Search for the cell housing the specified text and yield its [X, Y] center coordinate. 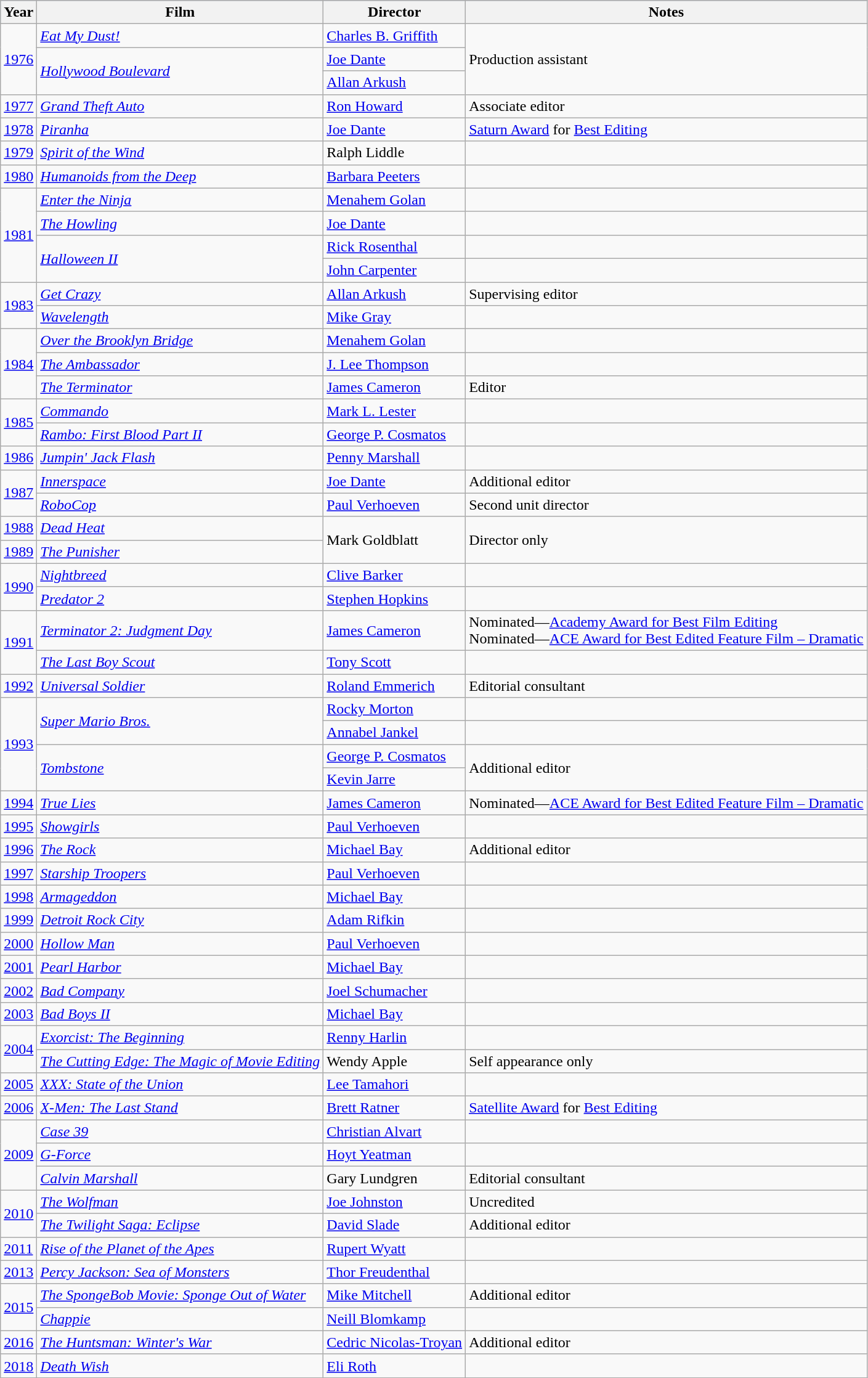
2015 [18, 1307]
1989 [18, 552]
Nominated—ACE Award for Best Edited Feature Film – Dramatic [667, 803]
The Wolfman [180, 1202]
Detroit Rock City [180, 920]
Pearl Harbor [180, 967]
1998 [18, 897]
Notes [667, 12]
Wavelength [180, 317]
Over the Brooklyn Bridge [180, 341]
2011 [18, 1249]
1999 [18, 920]
Enter the Ninja [180, 200]
Tony Scott [394, 662]
Lee Tamahori [394, 1085]
Christian Alvart [394, 1131]
Get Crazy [180, 294]
1996 [18, 850]
John Carpenter [394, 270]
1987 [18, 493]
1994 [18, 803]
Nightbreed [180, 575]
Commando [180, 411]
2002 [18, 990]
Brett Ratner [394, 1108]
The Punisher [180, 552]
Barbara Peeters [394, 176]
Stephen Hopkins [394, 598]
Innerspace [180, 481]
Armageddon [180, 897]
1992 [18, 686]
Hollywood Boulevard [180, 71]
Tombstone [180, 768]
Penny Marshall [394, 458]
2018 [18, 1366]
1979 [18, 153]
Neill Blomkamp [394, 1319]
Hoyt Yeatman [394, 1155]
Gary Lundgren [394, 1178]
Ralph Liddle [394, 153]
Rick Rosenthal [394, 247]
Jumpin' Jack Flash [180, 458]
Terminator 2: Judgment Day [180, 630]
G-Force [180, 1155]
The Twilight Saga: Eclipse [180, 1225]
Wendy Apple [394, 1061]
Kevin Jarre [394, 780]
1983 [18, 306]
Mike Gray [394, 317]
Halloween II [180, 258]
Starship Troopers [180, 873]
Hollow Man [180, 944]
Satellite Award for Best Editing [667, 1108]
Rambo: First Blood Part II [180, 434]
2009 [18, 1155]
XXX: State of the Union [180, 1085]
Piranha [180, 129]
1980 [18, 176]
True Lies [180, 803]
The Cutting Edge: The Magic of Movie Editing [180, 1061]
Editor [667, 388]
Roland Emmerich [394, 686]
Nominated—Academy Award for Best Film EditingNominated—ACE Award for Best Edited Feature Film – Dramatic [667, 630]
Predator 2 [180, 598]
2001 [18, 967]
J. Lee Thompson [394, 364]
Eat My Dust! [180, 36]
The Terminator [180, 388]
The Huntsman: Winter's War [180, 1342]
Annabel Jankel [394, 733]
Bad Company [180, 990]
Production assistant [667, 59]
Calvin Marshall [180, 1178]
2005 [18, 1085]
Saturn Award for Best Editing [667, 129]
Film [180, 12]
Thor Freudenthal [394, 1272]
Rupert Wyatt [394, 1249]
Exorcist: The Beginning [180, 1037]
Eli Roth [394, 1366]
1977 [18, 106]
Mike Mitchell [394, 1295]
1991 [18, 642]
Percy Jackson: Sea of Monsters [180, 1272]
The Rock [180, 850]
Humanoids from the Deep [180, 176]
2004 [18, 1049]
Year [18, 12]
2010 [18, 1213]
Self appearance only [667, 1061]
Joe Johnston [394, 1202]
Bad Boys II [180, 1014]
1984 [18, 364]
RoboCop [180, 505]
Associate editor [667, 106]
2016 [18, 1342]
Director only [667, 540]
Mark Goldblatt [394, 540]
Cedric Nicolas-Troyan [394, 1342]
1997 [18, 873]
The SpongeBob Movie: Sponge Out of Water [180, 1295]
1986 [18, 458]
X-Men: The Last Stand [180, 1108]
2000 [18, 944]
2013 [18, 1272]
The Howling [180, 223]
Adam Rifkin [394, 920]
Second unit director [667, 505]
The Last Boy Scout [180, 662]
Uncredited [667, 1202]
Chappie [180, 1319]
Director [394, 12]
2006 [18, 1108]
1981 [18, 235]
Rise of the Planet of the Apes [180, 1249]
Dead Heat [180, 528]
1985 [18, 423]
1995 [18, 826]
The Ambassador [180, 364]
1993 [18, 744]
Supervising editor [667, 294]
Spirit of the Wind [180, 153]
Renny Harlin [394, 1037]
Grand Theft Auto [180, 106]
Death Wish [180, 1366]
Rocky Morton [394, 709]
Super Mario Bros. [180, 721]
1990 [18, 587]
Ron Howard [394, 106]
1976 [18, 59]
Universal Soldier [180, 686]
1978 [18, 129]
Clive Barker [394, 575]
David Slade [394, 1225]
Case 39 [180, 1131]
2003 [18, 1014]
Charles B. Griffith [394, 36]
Showgirls [180, 826]
1988 [18, 528]
Mark L. Lester [394, 411]
Joel Schumacher [394, 990]
